Output the [x, y] coordinate of the center of the cell containing the given text.  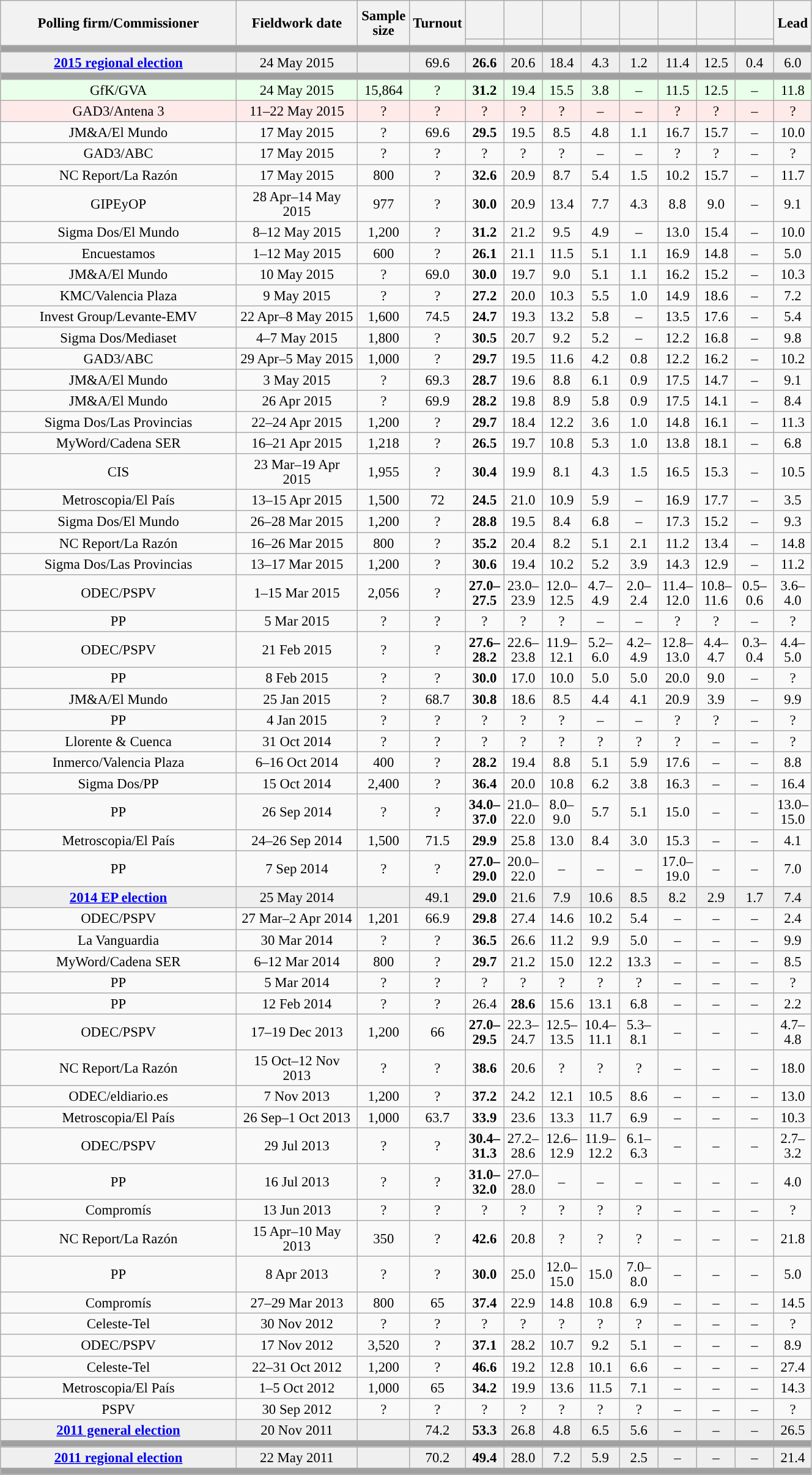
2.0–2.4 [638, 592]
34.2 [484, 1388]
12.0–15.0 [561, 1274]
23.6 [523, 1118]
1,955 [383, 472]
16 Jul 2013 [297, 1181]
16.5 [677, 472]
1–12 May 2015 [297, 253]
21.0 [523, 500]
15 Apr–10 May 2013 [297, 1239]
27.2–28.6 [523, 1146]
27–29 Mar 2013 [297, 1303]
6.1–6.3 [638, 1146]
13 Jun 2013 [297, 1211]
16.4 [793, 784]
22 Apr–8 May 2015 [297, 317]
CIS [119, 472]
9 May 2015 [297, 296]
22–24 Apr 2015 [297, 422]
13.5 [677, 317]
ODEC/eldiario.es [119, 1096]
5.5 [600, 296]
26–28 Mar 2015 [297, 522]
66 [438, 1032]
17.7 [715, 500]
69.9 [438, 401]
27.0–28.0 [523, 1181]
2.7–3.2 [793, 1146]
3.6–4.0 [793, 592]
15.6 [561, 1003]
1.7 [755, 898]
30.4 [484, 472]
17–19 Dec 2013 [297, 1032]
16.1 [715, 422]
19.8 [523, 401]
63.7 [438, 1118]
Encuestamos [119, 253]
16–21 Apr 2015 [297, 444]
21 Feb 2015 [297, 649]
17.0 [523, 678]
11.9–12.2 [600, 1146]
21.0–22.0 [523, 812]
28.6 [523, 1003]
GfK/GVA [119, 91]
11.8 [793, 91]
12.8–13.0 [677, 649]
30.4–31.3 [484, 1146]
23 Mar–19 Apr 2015 [297, 472]
30.5 [484, 338]
1,600 [383, 317]
36.5 [484, 941]
1,800 [383, 338]
72 [438, 500]
16.8 [715, 338]
3,520 [383, 1345]
Sigma Dos/Mediaset [119, 338]
11.9–12.1 [561, 649]
11.6 [561, 358]
27.0–29.5 [484, 1032]
19.6 [523, 380]
71.5 [438, 840]
26.8 [523, 1430]
1–15 Mar 2015 [297, 592]
5.7 [600, 812]
22–31 Oct 2012 [297, 1366]
11–22 May 2015 [297, 111]
10.1 [600, 1366]
36.4 [484, 784]
17.0–19.0 [677, 870]
25.8 [523, 840]
11.3 [793, 422]
12 Feb 2014 [297, 1003]
27.0–29.0 [484, 870]
30 Nov 2012 [297, 1325]
14.9 [677, 296]
2.4 [793, 919]
29.9 [484, 840]
15 Oct 2014 [297, 784]
30 Mar 2014 [297, 941]
66.9 [438, 919]
74.2 [438, 1430]
31 Oct 2014 [297, 741]
8.6 [638, 1096]
3.5 [793, 500]
Inmerco/Valencia Plaza [119, 763]
2011 general election [119, 1430]
29 Apr–5 May 2015 [297, 358]
8 Feb 2015 [297, 678]
22.9 [523, 1303]
33.9 [484, 1118]
PSPV [119, 1409]
28.0 [523, 1458]
20.0–22.0 [523, 870]
11.4 [677, 62]
5 Mar 2014 [297, 982]
6–16 Oct 2014 [297, 763]
22 May 2011 [297, 1458]
7.7 [600, 203]
10.8–11.6 [715, 592]
3.6 [600, 422]
29.5 [484, 133]
7.4 [793, 898]
24.5 [484, 500]
24.7 [484, 317]
70.2 [438, 1458]
18.1 [715, 444]
16.7 [677, 133]
18.0 [793, 1068]
15.5 [561, 91]
17.3 [677, 522]
5.3–8.1 [638, 1032]
16.3 [677, 784]
6.5 [600, 1430]
20.8 [523, 1239]
31.0–32.0 [484, 1181]
69.0 [438, 274]
0.4 [755, 62]
Fieldwork date [297, 23]
42.6 [484, 1239]
Sigma Dos/PP [119, 784]
9.5 [561, 232]
13.0–15.0 [793, 812]
30.6 [484, 564]
13.2 [561, 317]
22.6–23.8 [523, 649]
12.6–12.9 [561, 1146]
Polling firm/Commissioner [119, 23]
13–15 Apr 2015 [297, 500]
4.9 [600, 232]
28.8 [484, 522]
2,400 [383, 784]
Llorente & Cuenca [119, 741]
Lead [793, 23]
14.1 [715, 401]
7 Nov 2013 [297, 1096]
21.8 [793, 1239]
4.7–4.8 [793, 1032]
49.4 [484, 1458]
10.4–11.1 [600, 1032]
1,201 [383, 919]
19.3 [523, 317]
12.9 [715, 564]
4.2–4.9 [638, 649]
24–26 Sep 2014 [297, 840]
4 Jan 2015 [297, 720]
20.7 [523, 338]
2015 regional election [119, 62]
35.2 [484, 543]
21.6 [523, 898]
68.7 [438, 700]
38.6 [484, 1068]
7.0–8.0 [638, 1274]
7.9 [561, 898]
0.8 [638, 358]
Sample size [383, 23]
6.2 [600, 784]
0.5–0.6 [755, 592]
25 May 2014 [297, 898]
69.3 [438, 380]
26 Apr 2015 [297, 401]
5.3 [600, 444]
26.1 [484, 253]
6.0 [793, 62]
17 Nov 2012 [297, 1345]
8.1 [561, 472]
20.4 [523, 543]
400 [383, 763]
23.0–23.9 [523, 592]
10 May 2015 [297, 274]
46.6 [484, 1366]
21.4 [793, 1458]
2.1 [638, 543]
8.7 [561, 175]
13.1 [600, 1003]
37.4 [484, 1303]
3 May 2015 [297, 380]
16–26 Mar 2015 [297, 543]
10.6 [600, 898]
GAD3/Antena 3 [119, 111]
13.8 [677, 444]
27.0–27.5 [484, 592]
34.0–37.0 [484, 812]
53.3 [484, 1430]
1,218 [383, 444]
30.8 [484, 700]
13.6 [561, 1388]
8 Apr 2013 [297, 1274]
350 [383, 1239]
10.9 [561, 500]
25.0 [523, 1274]
29.0 [484, 898]
22.3–24.7 [523, 1032]
30 Sep 2012 [297, 1409]
4–7 May 2015 [297, 338]
9.8 [793, 338]
1.2 [638, 62]
32.6 [484, 175]
14.7 [715, 380]
4.0 [793, 1181]
Turnout [438, 23]
0.3–0.4 [755, 649]
26.4 [484, 1003]
10.7 [561, 1345]
7.0 [793, 870]
4.4 [600, 700]
29 Jul 2013 [297, 1146]
37.2 [484, 1096]
4.7–4.9 [600, 592]
29.8 [484, 919]
4.4–4.7 [715, 649]
La Vanguardia [119, 941]
49.1 [438, 898]
4.2 [600, 358]
8–12 May 2015 [297, 232]
27.6–28.2 [484, 649]
14.5 [793, 1303]
6.6 [638, 1366]
21.1 [523, 253]
12.1 [561, 1096]
27.2 [484, 296]
2,056 [383, 592]
4.4–5.0 [793, 649]
12.0–12.5 [561, 592]
KMC/Valencia Plaza [119, 296]
3.0 [638, 840]
14.6 [561, 919]
12.8 [561, 1366]
74.5 [438, 317]
7.1 [638, 1388]
6.1 [600, 380]
15.4 [715, 232]
5 Mar 2015 [297, 621]
2014 EP election [119, 898]
1–5 Oct 2012 [297, 1388]
2.5 [638, 1458]
9.3 [793, 522]
15,864 [383, 91]
8.0–9.0 [561, 812]
2.2 [793, 1003]
37.1 [484, 1345]
12.5–13.5 [561, 1032]
28.7 [484, 380]
6–12 Mar 2014 [297, 961]
GIPEyOP [119, 203]
26 Sep 2014 [297, 812]
28 Apr–14 May 2015 [297, 203]
7 Sep 2014 [297, 870]
20 Nov 2011 [297, 1430]
15 Oct–12 Nov 2013 [297, 1068]
600 [383, 253]
27 Mar–2 Apr 2014 [297, 919]
19.2 [523, 1366]
977 [383, 203]
Invest Group/Levante-EMV [119, 317]
11.4–12.0 [677, 592]
25 Jan 2015 [297, 700]
26 Sep–1 Oct 2013 [297, 1118]
5.2–6.0 [600, 649]
2011 regional election [119, 1458]
24.2 [523, 1096]
2.9 [715, 898]
13–17 Mar 2015 [297, 564]
5.6 [638, 1430]
